Output the [X, Y] coordinate of the center of the cell containing the given text.  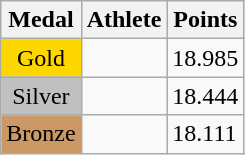
18.444 [206, 96]
Medal [41, 20]
Athlete [124, 20]
Gold [41, 58]
Bronze [41, 134]
Silver [41, 96]
Points [206, 20]
18.985 [206, 58]
18.111 [206, 134]
